Detect which cell encompasses the target text, then output its [x, y] center coordinate. 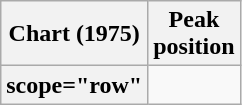
Chart (1975) [74, 34]
scope="row" [74, 85]
Peakposition [194, 34]
